Locate the cell with the specified text and output its (x, y) center coordinate. 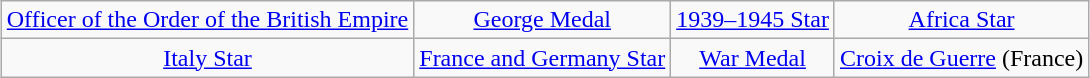
Africa Star (961, 20)
War Medal (753, 58)
1939–1945 Star (753, 20)
George Medal (542, 20)
Italy Star (207, 58)
Croix de Guerre (France) (961, 58)
Officer of the Order of the British Empire (207, 20)
France and Germany Star (542, 58)
